Detect which cell encompasses the target text, then output its (x, y) center coordinate. 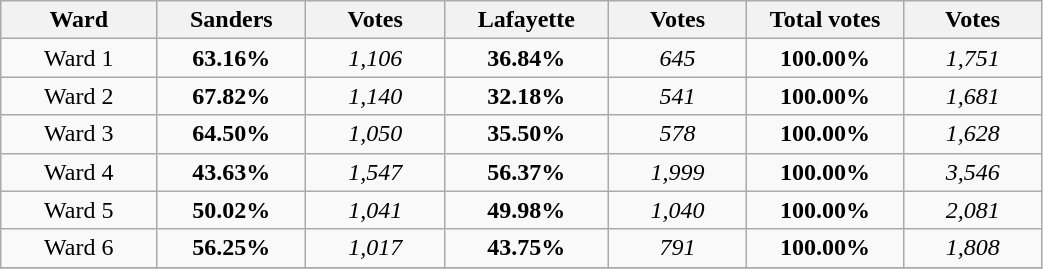
645 (678, 58)
1,106 (376, 58)
2,081 (972, 210)
Ward 6 (79, 248)
1,999 (678, 172)
Lafayette (526, 20)
56.25% (232, 248)
Ward (79, 20)
578 (678, 134)
1,040 (678, 210)
Ward 1 (79, 58)
43.75% (526, 248)
1,050 (376, 134)
3,546 (972, 172)
Ward 2 (79, 96)
791 (678, 248)
64.50% (232, 134)
541 (678, 96)
67.82% (232, 96)
1,751 (972, 58)
Ward 4 (79, 172)
56.37% (526, 172)
32.18% (526, 96)
1,681 (972, 96)
Total votes (825, 20)
49.98% (526, 210)
1,547 (376, 172)
1,140 (376, 96)
36.84% (526, 58)
63.16% (232, 58)
Ward 3 (79, 134)
1,628 (972, 134)
Ward 5 (79, 210)
50.02% (232, 210)
43.63% (232, 172)
35.50% (526, 134)
Sanders (232, 20)
1,808 (972, 248)
1,041 (376, 210)
1,017 (376, 248)
